Scan for the cell matching the given text and deliver its (X, Y) coordinate at center. 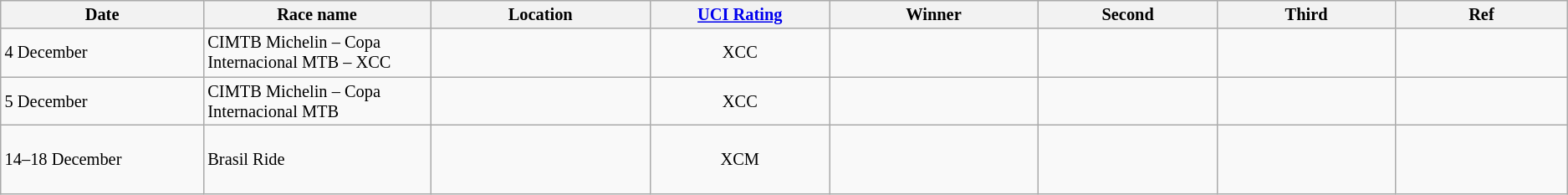
CIMTB Michelin – Copa Internacional MTB (316, 101)
XCM (740, 159)
Location (540, 14)
Winner (933, 14)
Date (102, 14)
UCI Rating (740, 14)
Ref (1482, 14)
Brasil Ride (316, 159)
CIMTB Michelin – Copa Internacional MTB – XCC (316, 53)
4 December (102, 53)
Second (1127, 14)
5 December (102, 101)
Race name (316, 14)
Third (1306, 14)
14–18 December (102, 159)
